From the cell containing the given text, extract its center point as [X, Y] coordinate. 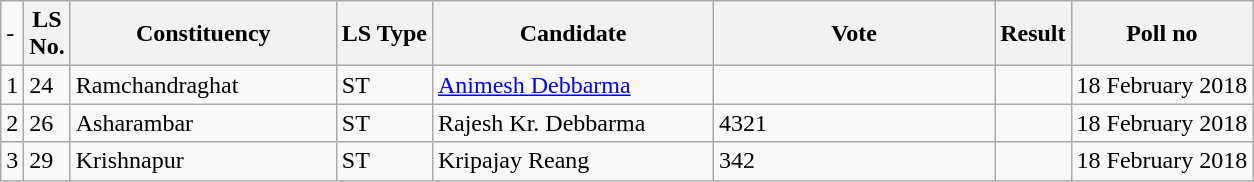
24 [47, 85]
Candidate [572, 34]
Animesh Debbarma [572, 85]
Krishnapur [203, 161]
342 [854, 161]
Ramchandraghat [203, 85]
1 [12, 85]
Rajesh Kr. Debbarma [572, 123]
Constituency [203, 34]
2 [12, 123]
- [12, 34]
Poll no [1162, 34]
Kripajay Reang [572, 161]
Vote [854, 34]
4321 [854, 123]
Result [1033, 34]
26 [47, 123]
3 [12, 161]
Asharambar [203, 123]
LS Type [384, 34]
LS No. [47, 34]
29 [47, 161]
